Search for the cell housing the specified text and yield its (X, Y) center coordinate. 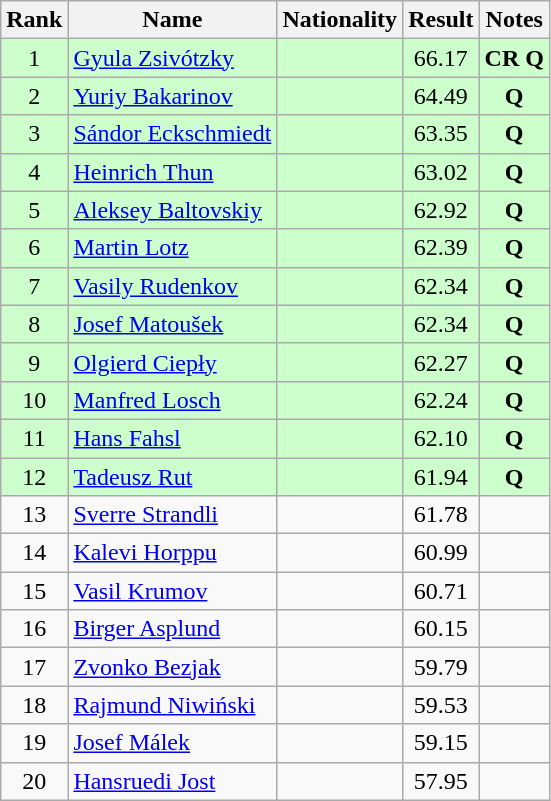
Sverre Strandli (172, 515)
Josef Málek (172, 743)
59.53 (441, 705)
7 (34, 286)
Sándor Eckschmiedt (172, 134)
Result (441, 20)
13 (34, 515)
Name (172, 20)
Vasily Rudenkov (172, 286)
Rajmund Niwiński (172, 705)
Aleksey Baltovskiy (172, 210)
Manfred Losch (172, 400)
Rank (34, 20)
Gyula Zsivótzky (172, 58)
Josef Matoušek (172, 324)
59.15 (441, 743)
59.79 (441, 667)
57.95 (441, 781)
62.39 (441, 248)
4 (34, 172)
CR Q (514, 58)
66.17 (441, 58)
18 (34, 705)
Tadeusz Rut (172, 477)
62.24 (441, 400)
Vasil Krumov (172, 591)
Nationality (340, 20)
64.49 (441, 96)
1 (34, 58)
60.15 (441, 629)
9 (34, 362)
60.71 (441, 591)
15 (34, 591)
3 (34, 134)
Martin Lotz (172, 248)
63.35 (441, 134)
62.10 (441, 438)
Notes (514, 20)
Kalevi Horppu (172, 553)
14 (34, 553)
Zvonko Bezjak (172, 667)
17 (34, 667)
6 (34, 248)
16 (34, 629)
Yuriy Bakarinov (172, 96)
12 (34, 477)
19 (34, 743)
Olgierd Ciepły (172, 362)
5 (34, 210)
62.92 (441, 210)
61.94 (441, 477)
10 (34, 400)
11 (34, 438)
61.78 (441, 515)
Heinrich Thun (172, 172)
Birger Asplund (172, 629)
Hansruedi Jost (172, 781)
20 (34, 781)
60.99 (441, 553)
63.02 (441, 172)
62.27 (441, 362)
8 (34, 324)
Hans Fahsl (172, 438)
2 (34, 96)
